Capture the cell that displays the provided text and extract its [x, y] central coordinate. 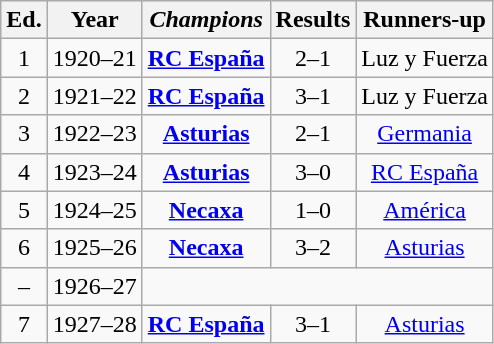
1920–21 [94, 58]
Results [313, 20]
América [425, 210]
1 [24, 58]
6 [24, 248]
Runners-up [425, 20]
1927–28 [94, 324]
Champions [206, 20]
Year [94, 20]
1–0 [313, 210]
1921–22 [94, 96]
3–0 [313, 172]
7 [24, 324]
1922–23 [94, 134]
1925–26 [94, 248]
– [24, 286]
1924–25 [94, 210]
5 [24, 210]
Ed. [24, 20]
1923–24 [94, 172]
Germania [425, 134]
3–2 [313, 248]
1926–27 [94, 286]
4 [24, 172]
2 [24, 96]
3 [24, 134]
